Detect which cell encompasses the target text, then output its [X, Y] center coordinate. 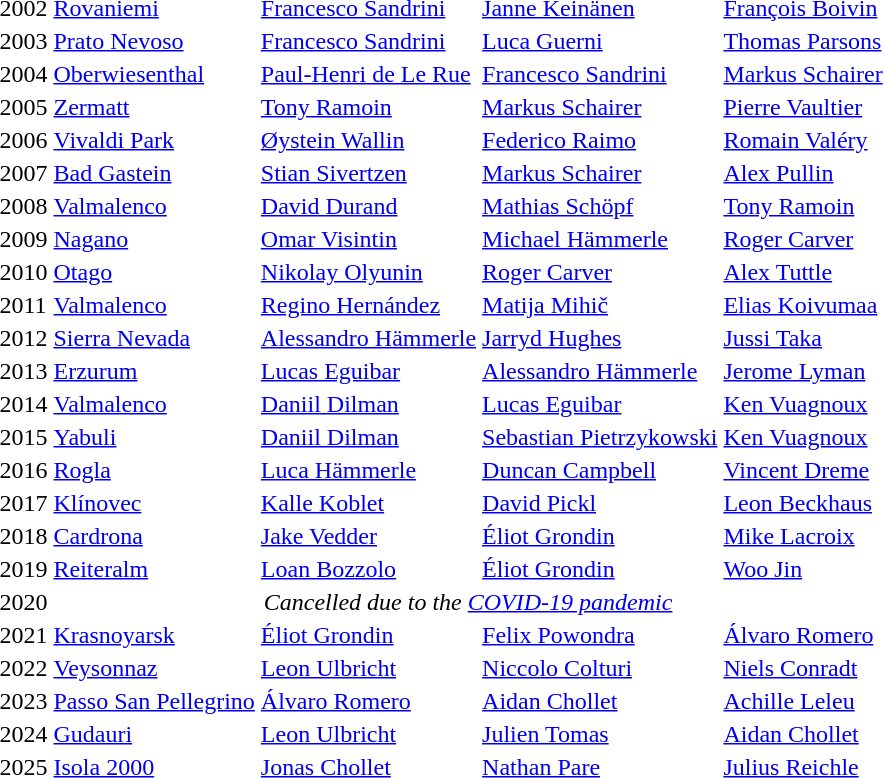
Federico Raimo [600, 140]
Sebastian Pietrzykowski [600, 437]
Øystein Wallin [368, 140]
Vivaldi Park [154, 140]
Oberwiesenthal [154, 74]
Passo San Pellegrino [154, 701]
Aidan Chollet [600, 701]
Álvaro Romero [368, 701]
Julien Tomas [600, 734]
Kalle Koblet [368, 503]
Niccolo Colturi [600, 668]
Michael Hämmerle [600, 239]
Luca Hämmerle [368, 470]
Loan Bozzolo [368, 569]
Veysonnaz [154, 668]
Jake Vedder [368, 536]
Omar Visintin [368, 239]
Yabuli [154, 437]
Nikolay Olyunin [368, 272]
Duncan Campbell [600, 470]
Felix Powondra [600, 635]
Rogla [154, 470]
Reiteralm [154, 569]
Krasnoyarsk [154, 635]
Regino Hernández [368, 305]
Cardrona [154, 536]
David Durand [368, 206]
Bad Gastein [154, 173]
Prato Nevoso [154, 41]
Otago [154, 272]
David Pickl [600, 503]
Matija Mihič [600, 305]
Nagano [154, 239]
Klínovec [154, 503]
Roger Carver [600, 272]
Zermatt [154, 107]
Jarryd Hughes [600, 338]
Luca Guerni [600, 41]
Mathias Schöpf [600, 206]
Erzurum [154, 371]
Gudauri [154, 734]
Paul-Henri de Le Rue [368, 74]
Tony Ramoin [368, 107]
Sierra Nevada [154, 338]
Stian Sivertzen [368, 173]
